Scan for the cell matching the given text and deliver its (x, y) coordinate at center. 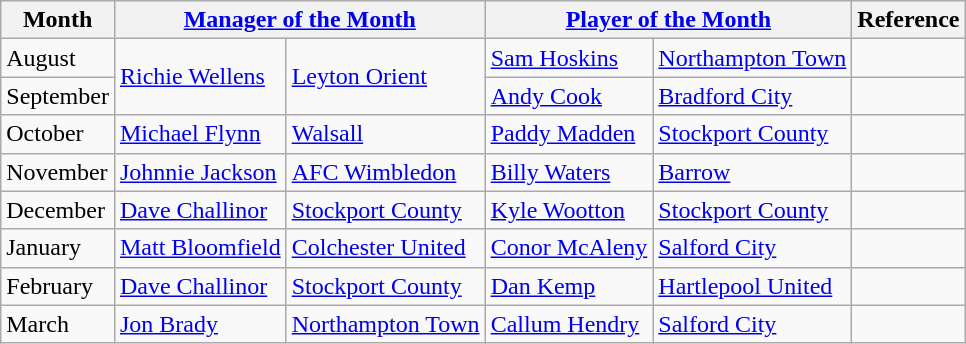
Hartlepool United (752, 286)
November (58, 172)
Michael Flynn (200, 134)
October (58, 134)
Colchester United (386, 248)
Player of the Month (668, 20)
Month (58, 20)
Billy Waters (569, 172)
September (58, 96)
Reference (908, 20)
Walsall (386, 134)
Barrow (752, 172)
Conor McAleny (569, 248)
Paddy Madden (569, 134)
Matt Bloomfield (200, 248)
Richie Wellens (200, 77)
January (58, 248)
Kyle Wootton (569, 210)
Andy Cook (569, 96)
March (58, 324)
Bradford City (752, 96)
Sam Hoskins (569, 58)
Johnnie Jackson (200, 172)
August (58, 58)
Callum Hendry (569, 324)
Manager of the Month (300, 20)
AFC Wimbledon (386, 172)
Dan Kemp (569, 286)
Leyton Orient (386, 77)
February (58, 286)
Jon Brady (200, 324)
December (58, 210)
